Pinpoint the cell where the given text exists, returning its [X, Y] midpoint coordinate. 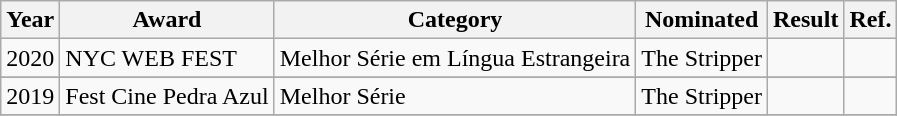
Melhor Série [455, 96]
Ref. [870, 20]
Category [455, 20]
2020 [30, 58]
Award [167, 20]
Melhor Série em Língua Estrangeira [455, 58]
Year [30, 20]
Result [806, 20]
2019 [30, 96]
Fest Cine Pedra Azul [167, 96]
Nominated [702, 20]
NYC WEB FEST [167, 58]
